For the text-containing cell, return its midpoint in (x, y) coordinate format. 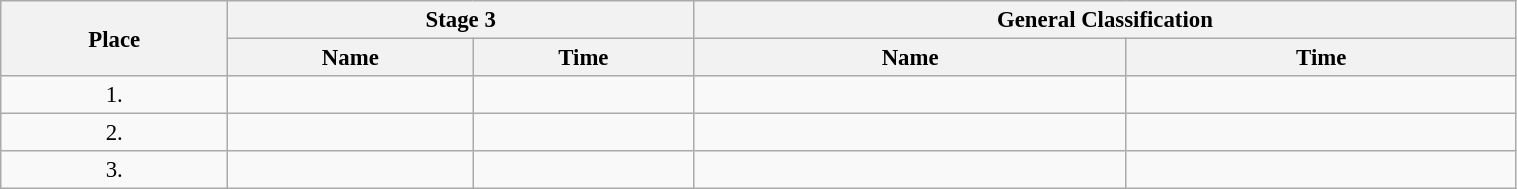
General Classification (1105, 20)
2. (114, 133)
Stage 3 (461, 20)
3. (114, 170)
1. (114, 95)
Place (114, 38)
